For the text-containing cell, return its midpoint in [x, y] coordinate format. 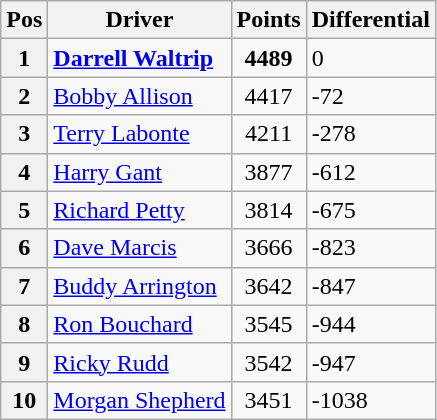
Ron Bouchard [140, 324]
3642 [268, 286]
4489 [268, 58]
Bobby Allison [140, 96]
3451 [268, 400]
7 [24, 286]
1 [24, 58]
Terry Labonte [140, 134]
Dave Marcis [140, 248]
Differential [370, 20]
3814 [268, 210]
-278 [370, 134]
0 [370, 58]
6 [24, 248]
3545 [268, 324]
4417 [268, 96]
3542 [268, 362]
3 [24, 134]
5 [24, 210]
3877 [268, 172]
9 [24, 362]
Driver [140, 20]
-823 [370, 248]
Morgan Shepherd [140, 400]
10 [24, 400]
-847 [370, 286]
8 [24, 324]
3666 [268, 248]
4 [24, 172]
-675 [370, 210]
Darrell Waltrip [140, 58]
-947 [370, 362]
-1038 [370, 400]
Buddy Arrington [140, 286]
Points [268, 20]
Ricky Rudd [140, 362]
-944 [370, 324]
Pos [24, 20]
Harry Gant [140, 172]
Richard Petty [140, 210]
-612 [370, 172]
4211 [268, 134]
2 [24, 96]
-72 [370, 96]
